Return [x, y] of the center of cell containing provided text 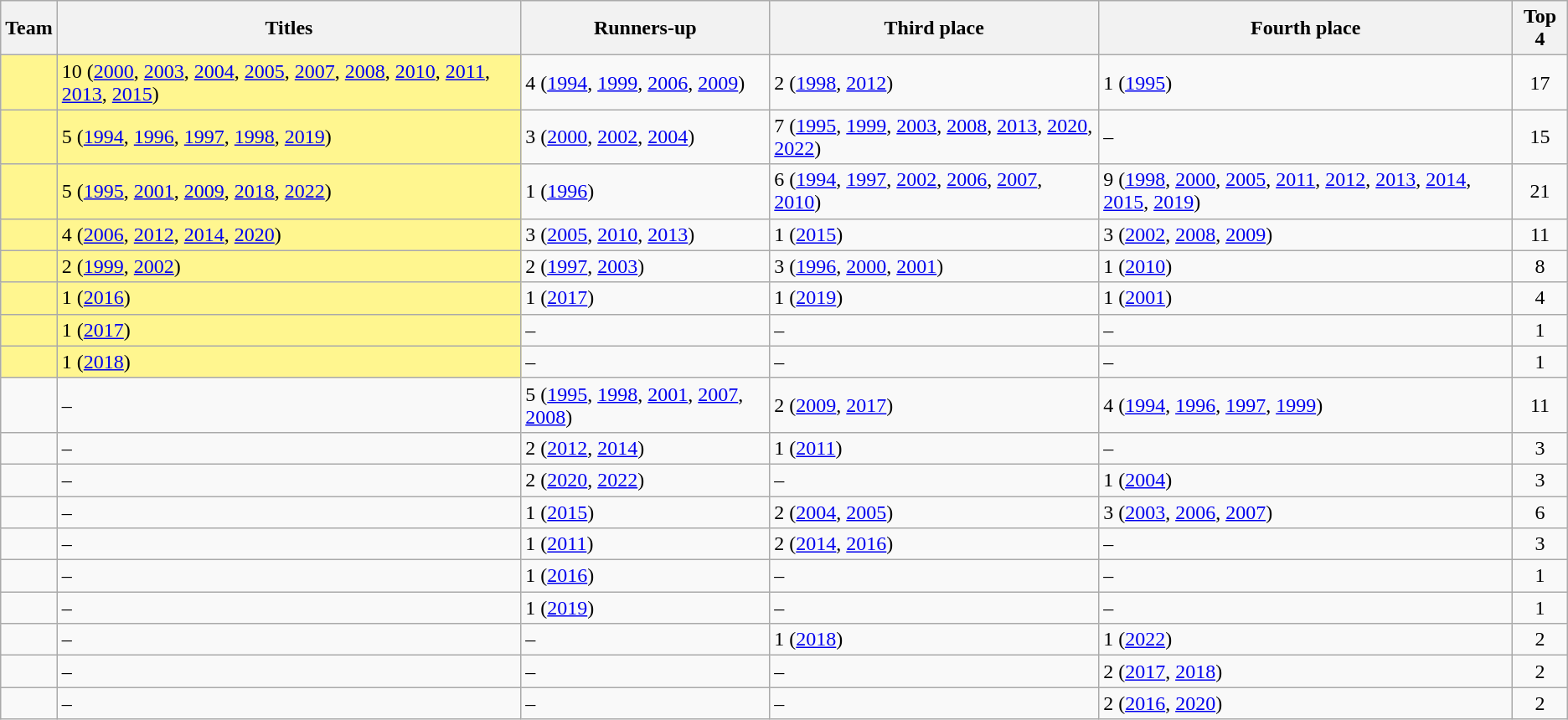
2 (2016, 2020) [1306, 703]
Team [29, 28]
7 (1995, 1999, 2003, 2008, 2013, 2020, 2022) [935, 137]
2 (2017, 2018) [1306, 671]
2 (2014, 2016) [935, 544]
3 (2000, 2002, 2004) [645, 137]
9 (1998, 2000, 2005, 2011, 2012, 2013, 2014, 2015, 2019) [1306, 191]
4 (1994, 1999, 2006, 2009) [645, 82]
1 (2010) [1306, 266]
6 [1540, 512]
4 (2006, 2012, 2014, 2020) [288, 234]
8 [1540, 266]
15 [1540, 137]
2 (1998, 2012) [935, 82]
3 (1996, 2000, 2001) [935, 266]
Top 4 [1540, 28]
Fourth place [1306, 28]
5 (1994, 1996, 1997, 1998, 2019) [288, 137]
Runners-up [645, 28]
2 (2009, 2017) [935, 405]
2 (2012, 2014) [645, 448]
5 (1995, 2001, 2009, 2018, 2022) [288, 191]
17 [1540, 82]
6 (1994, 1997, 2002, 2006, 2007, 2010) [935, 191]
21 [1540, 191]
1 (1996) [645, 191]
2 (1997, 2003) [645, 266]
2 (1999, 2002) [288, 266]
5 (1995, 1998, 2001, 2007, 2008) [645, 405]
3 (2003, 2006, 2007) [1306, 512]
1 (2004) [1306, 480]
10 (2000, 2003, 2004, 2005, 2007, 2008, 2010, 2011, 2013, 2015) [288, 82]
Titles [288, 28]
3 (2002, 2008, 2009) [1306, 234]
1 (1995) [1306, 82]
Third place [935, 28]
2 (2004, 2005) [935, 512]
1 (2001) [1306, 298]
2 (2020, 2022) [645, 480]
1 (2022) [1306, 640]
3 (2005, 2010, 2013) [645, 234]
4 (1994, 1996, 1997, 1999) [1306, 405]
4 [1540, 298]
